Search for the cell housing the specified text and yield its (x, y) center coordinate. 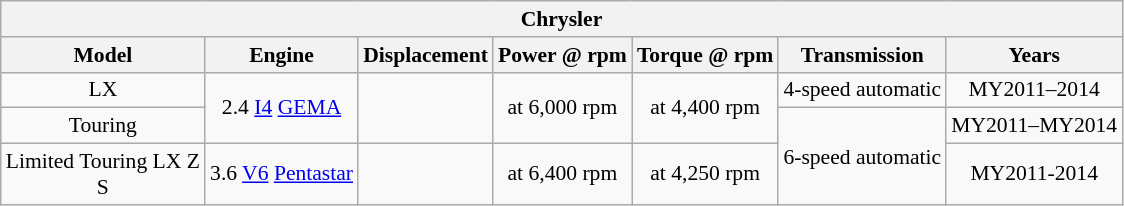
Chrysler (562, 19)
Model (103, 55)
6-speed automatic (862, 156)
MY2011–MY2014 (1034, 126)
Transmission (862, 55)
Power @ rpm (562, 55)
Engine (282, 55)
Displacement (426, 55)
Torque @ rpm (706, 55)
at 4,250 rpm (706, 174)
Years (1034, 55)
MY2011-2014 (1034, 174)
LX (103, 90)
Limited Touring LX ZS (103, 174)
Touring (103, 126)
MY2011–2014 (1034, 90)
at 4,400 rpm (706, 108)
2.4 I4 GEMA (282, 108)
4-speed automatic (862, 90)
3.6 V6 Pentastar (282, 174)
at 6,400 rpm (562, 174)
at 6,000 rpm (562, 108)
